Determine the (x, y) coordinate at the center of the cell enclosing the given text.  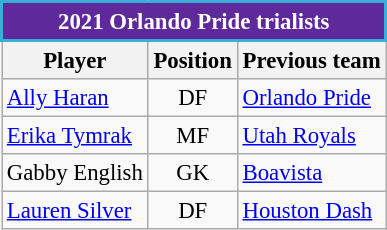
Boavista (312, 173)
Ally Haran (76, 98)
GK (192, 173)
Player (76, 60)
Orlando Pride (312, 98)
Lauren Silver (76, 211)
Previous team (312, 60)
Erika Tymrak (76, 136)
Utah Royals (312, 136)
Houston Dash (312, 211)
MF (192, 136)
2021 Orlando Pride trialists (194, 22)
Gabby English (76, 173)
Position (192, 60)
